Find where the given text appears and provide that cell's center as [x, y] coordinate. 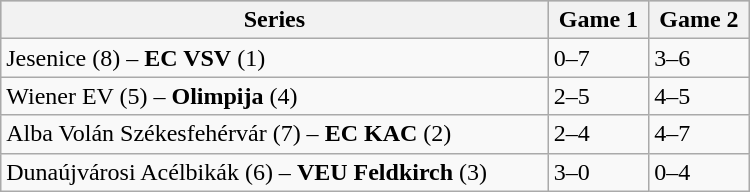
0–7 [598, 58]
4–5 [700, 96]
Game 1 [598, 20]
2–5 [598, 96]
3–0 [598, 172]
4–7 [700, 134]
3–6 [700, 58]
Wiener EV (5) – Olimpija (4) [274, 96]
Dunaújvárosi Acélbikák (6) – VEU Feldkirch (3) [274, 172]
Game 2 [700, 20]
Jesenice (8) – EC VSV (1) [274, 58]
0–4 [700, 172]
Series [274, 20]
2–4 [598, 134]
Alba Volán Székesfehérvár (7) – EC KAC (2) [274, 134]
